Return [x, y] of the center of cell containing provided text 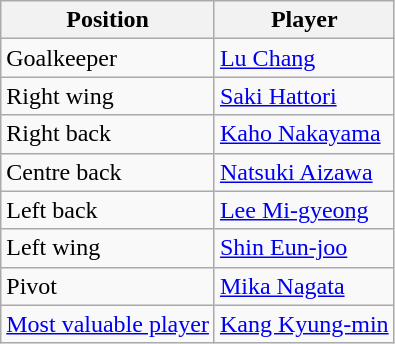
Right wing [108, 96]
Mika Nagata [304, 286]
Player [304, 20]
Shin Eun-joo [304, 248]
Right back [108, 134]
Left back [108, 210]
Centre back [108, 172]
Kaho Nakayama [304, 134]
Saki Hattori [304, 96]
Pivot [108, 286]
Kang Kyung-min [304, 324]
Position [108, 20]
Lee Mi-gyeong [304, 210]
Most valuable player [108, 324]
Left wing [108, 248]
Goalkeeper [108, 58]
Natsuki Aizawa [304, 172]
Lu Chang [304, 58]
